Output the [X, Y] coordinate of the center of the cell containing the given text.  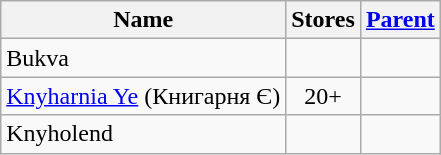
Name [144, 20]
Knyharnia Ye (Книгарня Є) [144, 96]
Bukva [144, 58]
Parent [400, 20]
Stores [324, 20]
Knyholend [144, 134]
20+ [324, 96]
